Detect which cell encompasses the target text, then output its (X, Y) center coordinate. 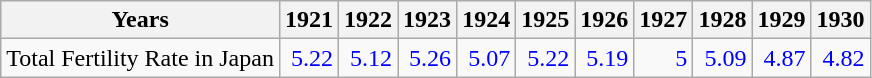
1930 (840, 20)
5.07 (486, 58)
1925 (546, 20)
5 (664, 58)
1927 (664, 20)
5.26 (428, 58)
5.12 (368, 58)
1924 (486, 20)
1929 (782, 20)
1922 (368, 20)
5.09 (722, 58)
5.19 (604, 58)
1921 (308, 20)
Years (140, 20)
4.82 (840, 58)
1926 (604, 20)
1928 (722, 20)
Total Fertility Rate in Japan (140, 58)
1923 (428, 20)
4.87 (782, 58)
